Find where the given text appears and provide that cell's center as [x, y] coordinate. 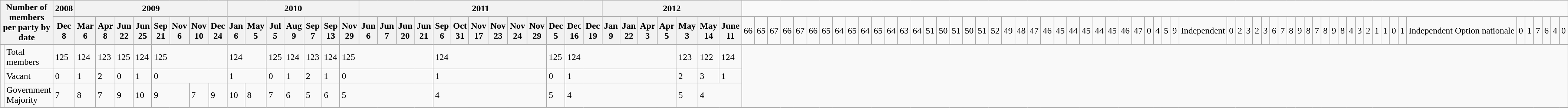
2012 [672, 9]
Nov 6 [179, 31]
Apr 5 [667, 31]
Sep 21 [161, 31]
Total members [29, 57]
Nov 23 [498, 31]
52 [995, 31]
63 [904, 31]
Dec 16 [574, 31]
May 14 [709, 31]
Jul 5 [275, 31]
Nov 10 [199, 31]
Dec 5 [556, 31]
Dec 19 [593, 31]
122 [709, 57]
Jun 25 [143, 31]
Jan 9 [611, 31]
Sep 7 [313, 31]
Apr 8 [105, 31]
Jun 20 [405, 31]
Dec 24 [218, 31]
48 [1021, 31]
49 [1008, 31]
Independent [1203, 31]
Sep 13 [331, 31]
Mar 6 [85, 31]
Jun 7 [387, 31]
May 5 [256, 31]
Jun 22 [124, 31]
Nov 24 [517, 31]
2010 [293, 9]
2009 [151, 9]
Oct 31 [460, 31]
Government Majority [29, 95]
Number of membersper party by date [27, 22]
Dec 8 [64, 31]
Sep 6 [442, 31]
Jun 6 [368, 31]
2008 [64, 9]
Jan 22 [629, 31]
May 3 [687, 31]
Jun 21 [424, 31]
June 11 [730, 31]
Independent Option nationale [1462, 31]
Aug 9 [294, 31]
Jan 6 [236, 31]
Apr 3 [648, 31]
Nov 17 [478, 31]
Vacant [29, 76]
2011 [481, 9]
